Return the (x, y) coordinate for the center point of the cell that contains the specified text.  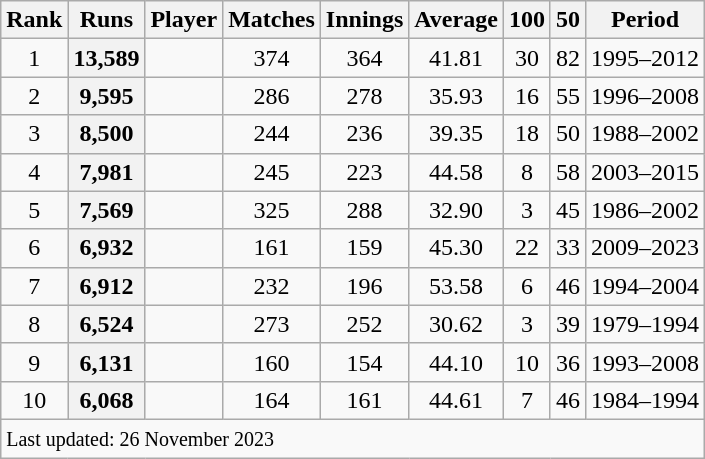
154 (364, 362)
159 (364, 248)
374 (272, 58)
44.61 (456, 400)
288 (364, 210)
Period (644, 20)
Last updated: 26 November 2023 (353, 438)
100 (526, 20)
39.35 (456, 134)
223 (364, 172)
1996–2008 (644, 96)
44.10 (456, 362)
7,981 (106, 172)
1988–2002 (644, 134)
160 (272, 362)
33 (568, 248)
2 (34, 96)
325 (272, 210)
55 (568, 96)
286 (272, 96)
32.90 (456, 210)
Matches (272, 20)
1984–1994 (644, 400)
39 (568, 324)
13,589 (106, 58)
364 (364, 58)
1986–2002 (644, 210)
232 (272, 286)
18 (526, 134)
6,131 (106, 362)
6,524 (106, 324)
45.30 (456, 248)
30.62 (456, 324)
53.58 (456, 286)
236 (364, 134)
44.58 (456, 172)
6,932 (106, 248)
1979–1994 (644, 324)
Average (456, 20)
6,068 (106, 400)
82 (568, 58)
9 (34, 362)
Runs (106, 20)
22 (526, 248)
Rank (34, 20)
1993–2008 (644, 362)
41.81 (456, 58)
252 (364, 324)
5 (34, 210)
4 (34, 172)
1994–2004 (644, 286)
Player (184, 20)
Innings (364, 20)
164 (272, 400)
7,569 (106, 210)
36 (568, 362)
45 (568, 210)
2003–2015 (644, 172)
9,595 (106, 96)
1 (34, 58)
6,912 (106, 286)
245 (272, 172)
196 (364, 286)
30 (526, 58)
8,500 (106, 134)
244 (272, 134)
1995–2012 (644, 58)
273 (272, 324)
16 (526, 96)
35.93 (456, 96)
2009–2023 (644, 248)
278 (364, 96)
58 (568, 172)
